Search for the cell housing the specified text and yield its [x, y] center coordinate. 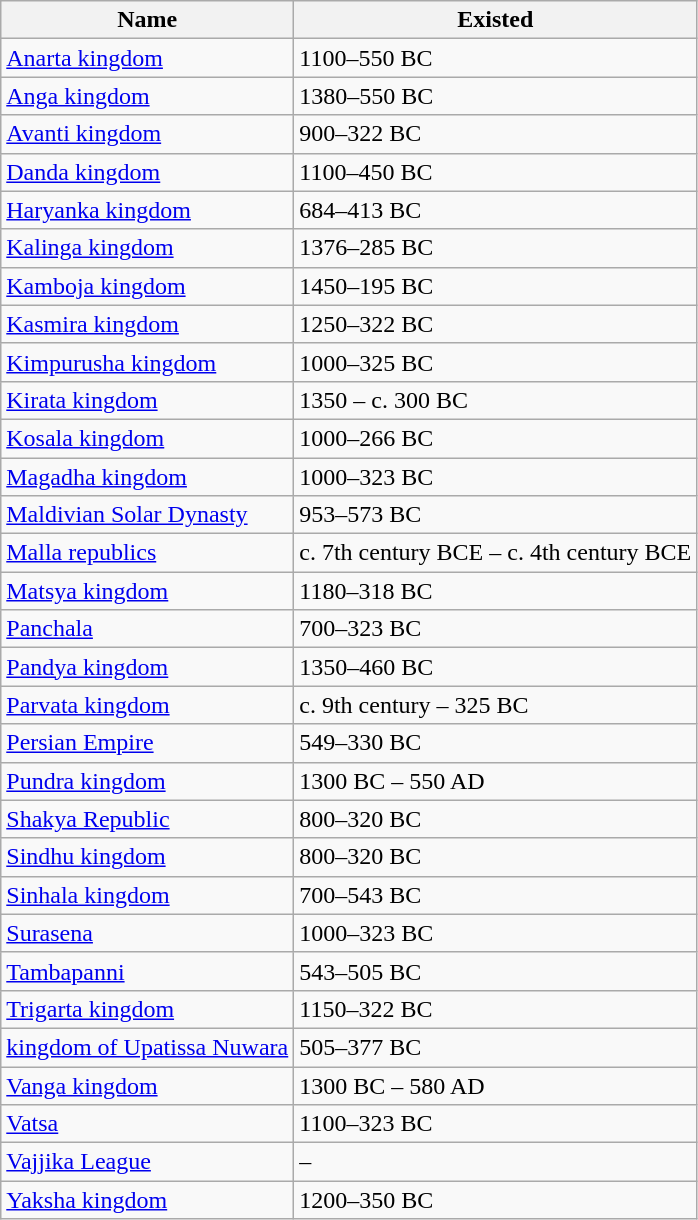
1100–550 BC [496, 58]
1200–350 BC [496, 1200]
1150–322 BC [496, 1009]
Vanga kingdom [148, 1085]
Avanti kingdom [148, 134]
Persian Empire [148, 743]
Existed [496, 20]
Maldivian Solar Dynasty [148, 515]
Shakya Republic [148, 819]
1376–285 BC [496, 248]
1000–266 BC [496, 438]
Tambapanni [148, 971]
Magadha kingdom [148, 477]
Name [148, 20]
Anarta kingdom [148, 58]
505–377 BC [496, 1047]
700–543 BC [496, 895]
1350 – c. 300 BC [496, 400]
Panchala [148, 629]
Surasena [148, 933]
Vajjika League [148, 1162]
1100–323 BC [496, 1124]
Malla republics [148, 553]
543–505 BC [496, 971]
Sindhu kingdom [148, 857]
c. 9th century – 325 BC [496, 705]
1300 BC – 580 AD [496, 1085]
1000–325 BC [496, 362]
Kimpurusha kingdom [148, 362]
1100–450 BC [496, 172]
Matsya kingdom [148, 591]
Trigarta kingdom [148, 1009]
700–323 BC [496, 629]
Sinhala kingdom [148, 895]
kingdom of Upatissa Nuwara [148, 1047]
Kasmira kingdom [148, 324]
Pandya kingdom [148, 667]
953–573 BC [496, 515]
Kirata kingdom [148, 400]
1250–322 BC [496, 324]
Kamboja kingdom [148, 286]
549–330 BC [496, 743]
1450–195 BC [496, 286]
Haryanka kingdom [148, 210]
Kalinga kingdom [148, 248]
Parvata kingdom [148, 705]
c. 7th century BCE – c. 4th century BCE [496, 553]
Yaksha kingdom [148, 1200]
– [496, 1162]
Vatsa [148, 1124]
684–413 BC [496, 210]
1350–460 BC [496, 667]
1180–318 BC [496, 591]
Anga kingdom [148, 96]
Danda kingdom [148, 172]
Pundra kingdom [148, 781]
Kosala kingdom [148, 438]
1300 BC – 550 AD [496, 781]
1380–550 BC [496, 96]
900–322 BC [496, 134]
